Determine the (x, y) coordinate at the center of the cell enclosing the given text.  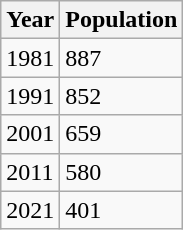
2001 (30, 134)
659 (122, 134)
Population (122, 20)
2021 (30, 210)
Year (30, 20)
580 (122, 172)
852 (122, 96)
887 (122, 58)
1981 (30, 58)
2011 (30, 172)
401 (122, 210)
1991 (30, 96)
